For the text-containing cell, return its midpoint in [X, Y] coordinate format. 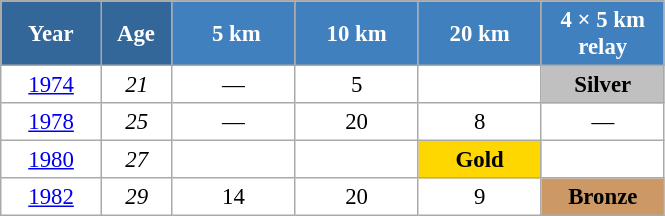
14 [234, 197]
27 [136, 160]
1980 [52, 160]
1974 [52, 85]
21 [136, 85]
25 [136, 122]
1982 [52, 197]
10 km [356, 34]
4 × 5 km relay [602, 34]
Year [52, 34]
1978 [52, 122]
20 km [480, 34]
5 km [234, 34]
Silver [602, 85]
Bronze [602, 197]
Age [136, 34]
Gold [480, 160]
5 [356, 85]
9 [480, 197]
29 [136, 197]
8 [480, 122]
